Find where the given text appears and provide that cell's center as [x, y] coordinate. 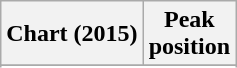
Chart (2015) [72, 34]
Peakposition [189, 34]
